Detect which cell encompasses the target text, then output its [X, Y] center coordinate. 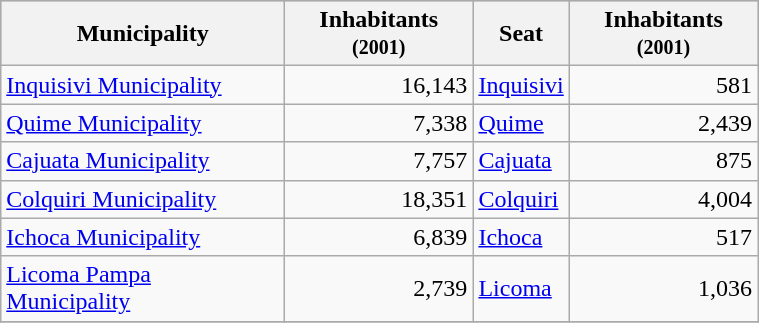
Ichoca Municipality [143, 237]
Inquisivi [521, 85]
Quime Municipality [143, 123]
4,004 [663, 199]
Cajuata [521, 161]
Municipality [143, 34]
Cajuata Municipality [143, 161]
Colquiri [521, 199]
18,351 [379, 199]
1,036 [663, 288]
581 [663, 85]
Seat [521, 34]
7,757 [379, 161]
7,338 [379, 123]
2,739 [379, 288]
Inquisivi Municipality [143, 85]
6,839 [379, 237]
Ichoca [521, 237]
875 [663, 161]
517 [663, 237]
2,439 [663, 123]
Colquiri Municipality [143, 199]
16,143 [379, 85]
Licoma [521, 288]
Quime [521, 123]
Licoma Pampa Municipality [143, 288]
